Scan for the cell matching the given text and deliver its (x, y) coordinate at center. 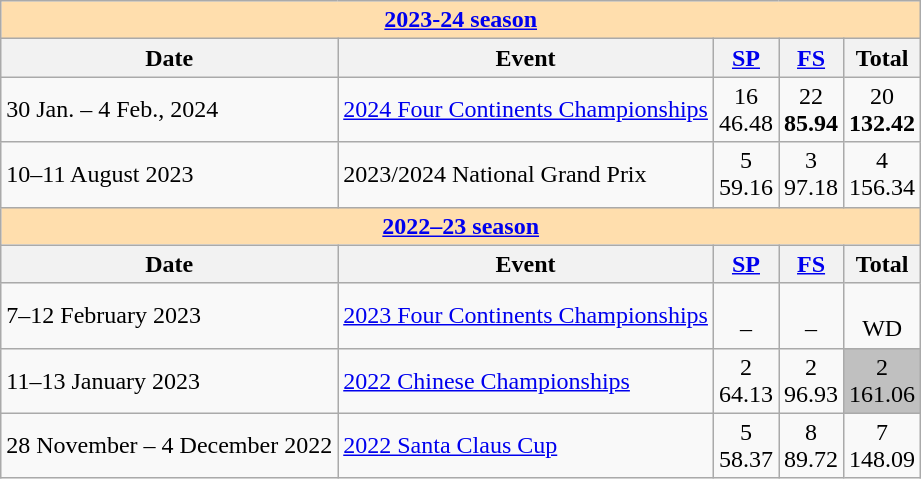
559.16 (746, 174)
8 89.72 (812, 446)
11–13 January 2023 (170, 380)
2023 Four Continents Championships (526, 316)
20 132.42 (882, 110)
2022 Santa Claus Cup (526, 446)
2022–23 season (461, 226)
4156.34 (882, 174)
264.13 (746, 380)
7 148.09 (882, 446)
296.93 (812, 380)
2023-24 season (461, 20)
22 85.94 (812, 110)
WD (882, 316)
5 58.37 (746, 446)
2024 Four Continents Championships (526, 110)
2023/2024 National Grand Prix (526, 174)
16 46.48 (746, 110)
2022 Chinese Championships (526, 380)
397.18 (812, 174)
30 Jan. – 4 Feb., 2024 (170, 110)
10–11 August 2023 (170, 174)
2 161.06 (882, 380)
28 November – 4 December 2022 (170, 446)
7–12 February 2023 (170, 316)
